Pinpoint the cell where the given text exists, returning its [X, Y] midpoint coordinate. 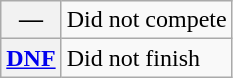
Did not compete [146, 20]
— [31, 20]
DNF [31, 58]
Did not finish [146, 58]
